Scan for the cell matching the given text and deliver its [X, Y] coordinate at center. 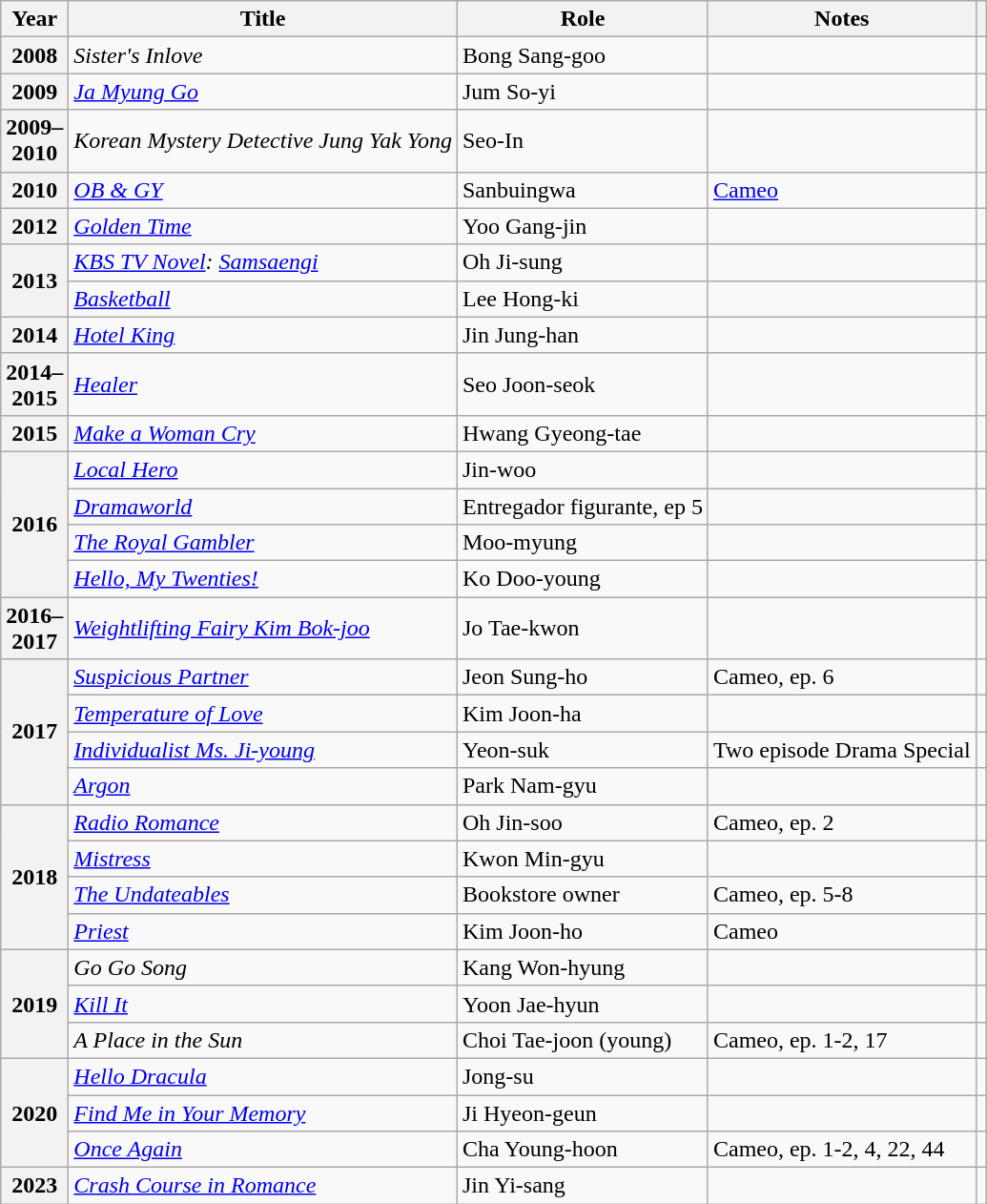
Ja Myung Go [263, 92]
Kim Joon-ho [582, 931]
Jin-woo [582, 469]
Crash Course in Romance [263, 1186]
Find Me in Your Memory [263, 1113]
OB & GY [263, 190]
Jin Jung-han [582, 335]
2020 [34, 1112]
Make a Woman Cry [263, 433]
Cha Young-hoon [582, 1150]
2016–2017 [34, 628]
Title [263, 19]
Choi Tae-joon (young) [582, 1040]
Cameo, ep. 1-2, 4, 22, 44 [841, 1150]
Basketball [263, 299]
Role [582, 19]
Sister's Inlove [263, 55]
Mistress [263, 859]
Kwon Min-gyu [582, 859]
Entregador figurante, ep 5 [582, 507]
Hello, My Twenties! [263, 579]
Kang Won-hyung [582, 967]
Kim Joon-ha [582, 714]
Seo Joon-seok [582, 384]
Argon [263, 786]
Bong Sang-goo [582, 55]
Korean Mystery Detective Jung Yak Yong [263, 141]
2019 [34, 1004]
Hello Dracula [263, 1076]
Local Hero [263, 469]
2023 [34, 1186]
Jum So-yi [582, 92]
Hwang Gyeong-tae [582, 433]
Sanbuingwa [582, 190]
Oh Jin-soo [582, 822]
Once Again [263, 1150]
The Royal Gambler [263, 543]
Individualist Ms. Ji-young [263, 750]
Jong-su [582, 1076]
2012 [34, 226]
2009 [34, 92]
Cameo, ep. 1-2, 17 [841, 1040]
Healer [263, 384]
Dramaworld [263, 507]
Jin Yi-sang [582, 1186]
2013 [34, 280]
Golden Time [263, 226]
Ko Doo-young [582, 579]
Hotel King [263, 335]
Cameo, ep. 5-8 [841, 895]
Priest [263, 931]
2018 [34, 877]
Notes [841, 19]
Radio Romance [263, 822]
Bookstore owner [582, 895]
Go Go Song [263, 967]
2009–2010 [34, 141]
Park Nam-gyu [582, 786]
Temperature of Love [263, 714]
2014 [34, 335]
KBS TV Novel: Samsaengi [263, 262]
2014–2015 [34, 384]
Seo-In [582, 141]
2010 [34, 190]
Jo Tae-kwon [582, 628]
Cameo, ep. 2 [841, 822]
A Place in the Sun [263, 1040]
2008 [34, 55]
The Undateables [263, 895]
Yeon-suk [582, 750]
Weightlifting Fairy Kim Bok-joo [263, 628]
Yoo Gang-jin [582, 226]
Suspicious Partner [263, 677]
Jeon Sung-ho [582, 677]
Oh Ji-sung [582, 262]
Two episode Drama Special [841, 750]
Moo-myung [582, 543]
2016 [34, 524]
Ji Hyeon-geun [582, 1113]
2017 [34, 732]
Lee Hong-ki [582, 299]
Yoon Jae-hyun [582, 1004]
2015 [34, 433]
Kill It [263, 1004]
Cameo, ep. 6 [841, 677]
Year [34, 19]
